Detect which cell encompasses the target text, then output its (X, Y) center coordinate. 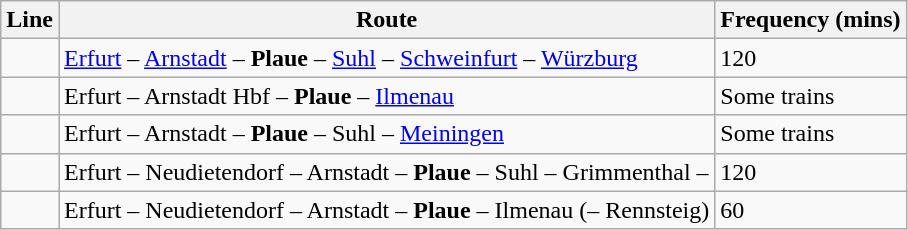
Erfurt – Arnstadt Hbf – Plaue – Ilmenau (386, 96)
Erfurt – Arnstadt – Plaue – Suhl – Meiningen (386, 134)
Route (386, 20)
60 (810, 210)
Erfurt – Arnstadt – Plaue – Suhl – Schweinfurt – Würzburg (386, 58)
Line (30, 20)
Erfurt – Neudietendorf – Arnstadt – Plaue – Suhl – Grimmenthal – (386, 172)
Frequency (mins) (810, 20)
Erfurt – Neudietendorf – Arnstadt – Plaue – Ilmenau (– Rennsteig) (386, 210)
